Return the (X, Y) coordinate for the center point of the cell that contains the specified text.  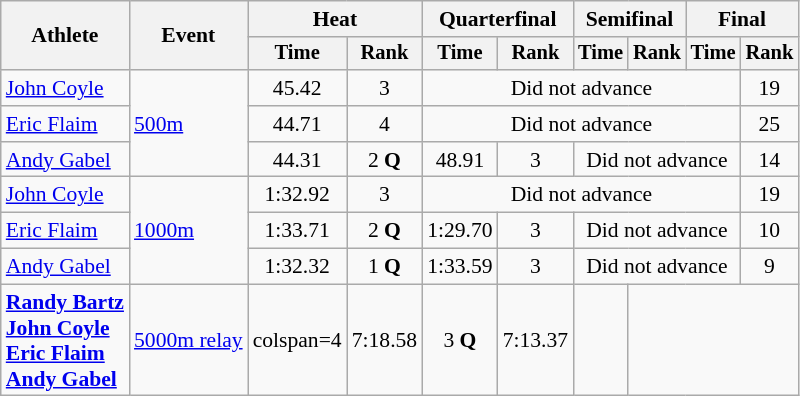
3 Q (460, 340)
4 (384, 124)
Heat (336, 19)
Randy BartzJohn CoyleEric FlaimAndy Gabel (65, 340)
1:32.92 (298, 195)
10 (770, 231)
Quarterfinal (498, 19)
7:13.37 (536, 340)
Semifinal (629, 19)
25 (770, 124)
14 (770, 160)
1:29.70 (460, 231)
9 (770, 267)
1:32.32 (298, 267)
44.71 (298, 124)
1000m (188, 230)
colspan=4 (298, 340)
500m (188, 124)
Athlete (65, 36)
1:33.59 (460, 267)
Event (188, 36)
7:18.58 (384, 340)
1 Q (384, 267)
44.31 (298, 160)
Final (742, 19)
48.91 (460, 160)
45.42 (298, 88)
1:33.71 (298, 231)
5000m relay (188, 340)
